For the text-containing cell, return its midpoint in [X, Y] coordinate format. 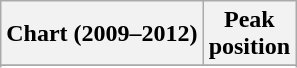
Chart (2009–2012) [102, 34]
Peakposition [249, 34]
